From the cell containing the given text, extract its center point as [x, y] coordinate. 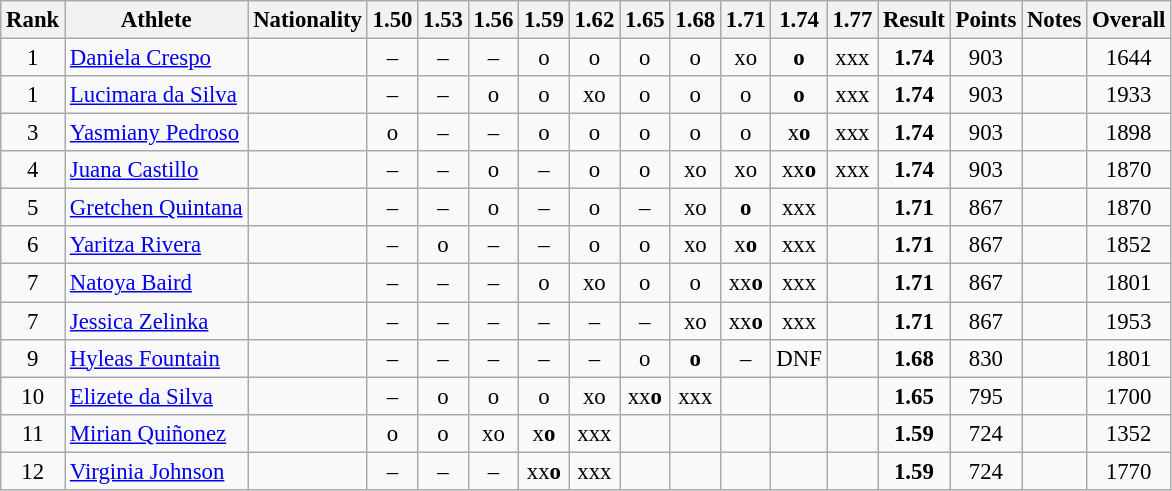
830 [986, 358]
Daniela Crespo [156, 58]
Jessica Zelinka [156, 321]
9 [33, 358]
5 [33, 208]
12 [33, 471]
1953 [1129, 321]
Result [914, 20]
Gretchen Quintana [156, 208]
Yasmiany Pedroso [156, 133]
1352 [1129, 433]
Rank [33, 20]
Nationality [308, 20]
Mirian Quiñonez [156, 433]
3 [33, 133]
Hyleas Fountain [156, 358]
Athlete [156, 20]
Natoya Baird [156, 283]
Points [986, 20]
DNF [799, 358]
4 [33, 170]
10 [33, 396]
Lucimara da Silva [156, 95]
Yaritza Rivera [156, 245]
1.50 [392, 20]
1.77 [852, 20]
1852 [1129, 245]
Overall [1129, 20]
Elizete da Silva [156, 396]
Virginia Johnson [156, 471]
1933 [1129, 95]
1.62 [594, 20]
795 [986, 396]
1644 [1129, 58]
Juana Castillo [156, 170]
1.56 [493, 20]
1770 [1129, 471]
11 [33, 433]
6 [33, 245]
Notes [1054, 20]
1898 [1129, 133]
1.53 [443, 20]
1700 [1129, 396]
